For the text-containing cell, return its midpoint in [X, Y] coordinate format. 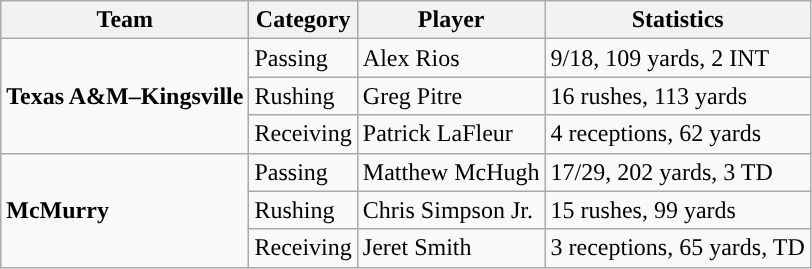
Patrick LaFleur [451, 134]
4 receptions, 62 yards [678, 134]
Chris Simpson Jr. [451, 210]
Texas A&M–Kingsville [125, 96]
Greg Pitre [451, 96]
Category [303, 20]
3 receptions, 65 yards, TD [678, 248]
16 rushes, 113 yards [678, 96]
McMurry [125, 210]
Alex Rios [451, 58]
Statistics [678, 20]
Jeret Smith [451, 248]
Player [451, 20]
15 rushes, 99 yards [678, 210]
17/29, 202 yards, 3 TD [678, 172]
Team [125, 20]
Matthew McHugh [451, 172]
9/18, 109 yards, 2 INT [678, 58]
